Provide the [x, y] coordinate of the cell's center where the given text is located.  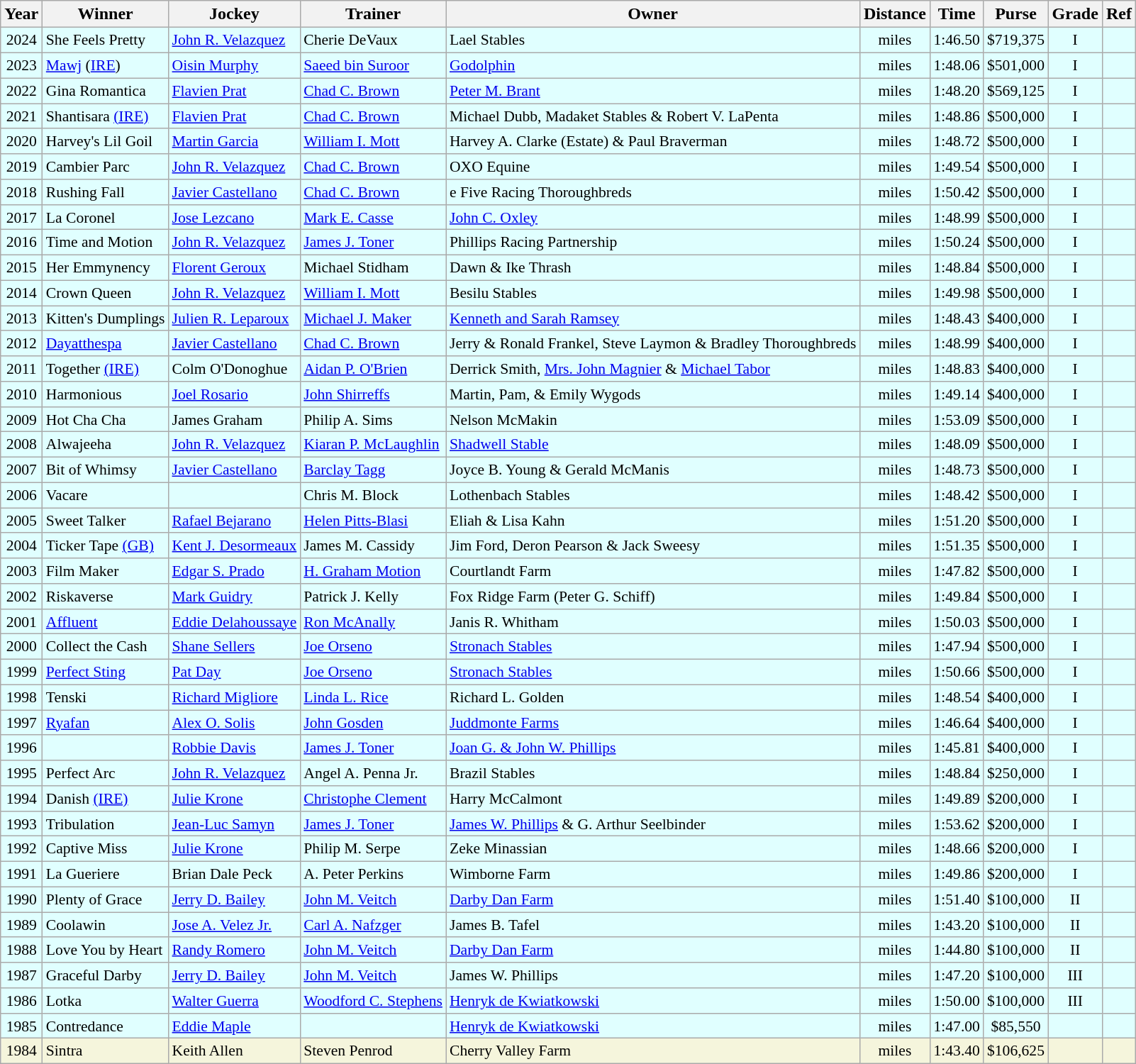
Oisin Murphy [235, 65]
Captive Miss [106, 849]
Vacare [106, 495]
Barclay Tagg [373, 470]
2021 [21, 116]
Alwajeeha [106, 445]
1990 [21, 899]
She Feels Pretty [106, 40]
2017 [21, 217]
Angel A. Penna Jr. [373, 773]
Janis R. Whitham [652, 621]
Michael Stidham [373, 267]
Martin Garcia [235, 141]
Perfect Arc [106, 773]
Saeed bin Suroor [373, 65]
Joyce B. Young & Gerald McManis [652, 470]
Edgar S. Prado [235, 571]
2003 [21, 571]
Carl A. Nafzger [373, 925]
Affluent [106, 621]
1:48.72 [956, 141]
Harmonious [106, 394]
Peter M. Brant [652, 91]
Michael J. Maker [373, 318]
Lothenbach Stables [652, 495]
Shantisara (IRE) [106, 116]
2000 [21, 647]
1:50.24 [956, 243]
$501,000 [1015, 65]
1:47.82 [956, 571]
James M. Cassidy [373, 545]
Joan G. & John W. Phillips [652, 748]
2015 [21, 267]
2007 [21, 470]
John Gosden [373, 723]
La Gueriere [106, 874]
La Coronel [106, 217]
Love You by Heart [106, 950]
1:50.00 [956, 1001]
Harvey's Lil Goil [106, 141]
Brian Dale Peck [235, 874]
Winner [106, 14]
Alex O. Solis [235, 723]
Eddie Delahoussaye [235, 621]
1:51.40 [956, 899]
1:49.98 [956, 293]
2001 [21, 621]
2008 [21, 445]
Jose A. Velez Jr. [235, 925]
1:48.06 [956, 65]
1:53.09 [956, 419]
1:45.81 [956, 748]
1999 [21, 672]
1:44.80 [956, 950]
Together (IRE) [106, 369]
2002 [21, 597]
Richard Migliore [235, 697]
Tribulation [106, 824]
1:48.86 [956, 116]
Kiaran P. McLaughlin [373, 445]
1:53.62 [956, 824]
James W. Phillips [652, 975]
Sintra [106, 1051]
Philip A. Sims [373, 419]
Distance [895, 14]
1:49.84 [956, 597]
2009 [21, 419]
Cambier Parc [106, 167]
Zeke Minassian [652, 849]
1:47.94 [956, 647]
Courtlandt Farm [652, 571]
Derrick Smith, Mrs. John Magnier & Michael Tabor [652, 369]
Chris M. Block [373, 495]
H. Graham Motion [373, 571]
Aidan P. O'Brien [373, 369]
Florent Geroux [235, 267]
Ryafan [106, 723]
Harvey A. Clarke (Estate) & Paul Braverman [652, 141]
Randy Romero [235, 950]
Eliah & Lisa Kahn [652, 521]
1:46.50 [956, 40]
Jim Ford, Deron Pearson & Jack Sweesy [652, 545]
Purse [1015, 14]
Kenneth and Sarah Ramsey [652, 318]
Graceful Darby [106, 975]
Ron McAnally [373, 621]
1989 [21, 925]
Jockey [235, 14]
Time [956, 14]
Lael Stables [652, 40]
2014 [21, 293]
Time and Motion [106, 243]
Mark E. Casse [373, 217]
Ticker Tape (GB) [106, 545]
Shane Sellers [235, 647]
Trainer [373, 14]
James Graham [235, 419]
2019 [21, 167]
Year [21, 14]
Richard L. Golden [652, 697]
1995 [21, 773]
Dawn & Ike Thrash [652, 267]
Steven Penrod [373, 1051]
1:46.64 [956, 723]
Ref [1119, 14]
Besilu Stables [652, 293]
1:49.14 [956, 394]
John C. Oxley [652, 217]
Martin, Pam, & Emily Wygods [652, 394]
Kitten's Dumplings [106, 318]
2011 [21, 369]
Perfect Sting [106, 672]
1:48.09 [956, 445]
2012 [21, 343]
$250,000 [1015, 773]
Riskaverse [106, 597]
Her Emmynency [106, 267]
John Shirreffs [373, 394]
Collect the Cash [106, 647]
Juddmonte Farms [652, 723]
1:43.20 [956, 925]
Helen Pitts-Blasi [373, 521]
Kent J. Desormeaux [235, 545]
$106,625 [1015, 1051]
Dayatthespa [106, 343]
1:49.86 [956, 874]
2022 [21, 91]
Phillips Racing Partnership [652, 243]
1997 [21, 723]
Linda L. Rice [373, 697]
1:48.20 [956, 91]
e Five Racing Thoroughbreds [652, 192]
1:43.40 [956, 1051]
Hot Cha Cha [106, 419]
Fox Ridge Farm (Peter G. Schiff) [652, 597]
2006 [21, 495]
2016 [21, 243]
Crown Queen [106, 293]
Grade [1075, 14]
James B. Tafel [652, 925]
Philip M. Serpe [373, 849]
2020 [21, 141]
Wimborne Farm [652, 874]
2010 [21, 394]
Woodford C. Stephens [373, 1001]
Robbie Davis [235, 748]
$85,550 [1015, 1026]
Eddie Maple [235, 1026]
Colm O'Donoghue [235, 369]
Jose Lezcano [235, 217]
1:48.54 [956, 697]
1984 [21, 1051]
1:48.42 [956, 495]
1987 [21, 975]
OXO Equine [652, 167]
Bit of Whimsy [106, 470]
1:47.00 [956, 1026]
Keith Allen [235, 1051]
1:50.66 [956, 672]
$719,375 [1015, 40]
Godolphin [652, 65]
Gina Romantica [106, 91]
1:51.20 [956, 521]
Harry McCalmont [652, 799]
Mark Guidry [235, 597]
1992 [21, 849]
1994 [21, 799]
Nelson McMakin [652, 419]
$569,125 [1015, 91]
Lotka [106, 1001]
Danish (IRE) [106, 799]
1:47.20 [956, 975]
Julien R. Leparoux [235, 318]
1986 [21, 1001]
Jerry & Ronald Frankel, Steve Laymon & Bradley Thoroughbreds [652, 343]
Shadwell Stable [652, 445]
Rushing Fall [106, 192]
2024 [21, 40]
Tenski [106, 697]
Owner [652, 14]
Christophe Clement [373, 799]
1:50.42 [956, 192]
Pat Day [235, 672]
Cherie DeVaux [373, 40]
1:48.73 [956, 470]
1:50.03 [956, 621]
Michael Dubb, Madaket Stables & Robert V. LaPenta [652, 116]
1:48.83 [956, 369]
2023 [21, 65]
1:48.43 [956, 318]
Film Maker [106, 571]
1993 [21, 824]
1:51.35 [956, 545]
Contredance [106, 1026]
1998 [21, 697]
1:49.54 [956, 167]
Joel Rosario [235, 394]
Coolawin [106, 925]
Rafael Bejarano [235, 521]
Brazil Stables [652, 773]
Cherry Valley Farm [652, 1051]
Plenty of Grace [106, 899]
Jean-Luc Samyn [235, 824]
Walter Guerra [235, 1001]
1988 [21, 950]
2005 [21, 521]
1996 [21, 748]
James W. Phillips & G. Arthur Seelbinder [652, 824]
2004 [21, 545]
1:48.66 [956, 849]
2018 [21, 192]
2013 [21, 318]
A. Peter Perkins [373, 874]
Mawj (IRE) [106, 65]
1991 [21, 874]
1:49.89 [956, 799]
Patrick J. Kelly [373, 597]
Sweet Talker [106, 521]
1985 [21, 1026]
